Extract the [x, y] coordinate from the center of the cell holding the provided text.  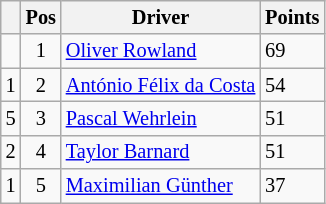
37 [292, 186]
54 [292, 85]
69 [292, 51]
Points [292, 17]
Pos [41, 17]
Oliver Rowland [160, 51]
Taylor Barnard [160, 152]
Pascal Wehrlein [160, 118]
Maximilian Günther [160, 186]
3 [41, 118]
António Félix da Costa [160, 85]
4 [41, 152]
Driver [160, 17]
